Return the (x, y) coordinate for the center point of the cell that contains the specified text.  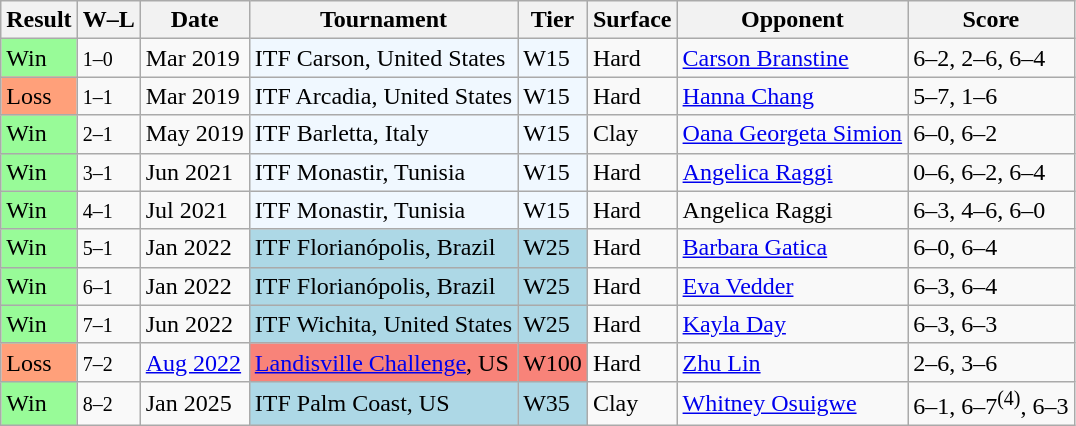
Eva Vedder (792, 286)
2–1 (108, 134)
6–0, 6–2 (991, 134)
2–6, 3–6 (991, 362)
6–3, 6–4 (991, 286)
ITF Wichita, United States (383, 324)
Carson Branstine (792, 58)
Barbara Gatica (792, 248)
Surface (632, 20)
Tier (553, 20)
Hanna Chang (792, 96)
ITF Carson, United States (383, 58)
0–6, 6–2, 6–4 (991, 172)
6–3, 6–3 (991, 324)
Jan 2025 (194, 404)
5–7, 1–6 (991, 96)
Zhu Lin (792, 362)
7–1 (108, 324)
Result (39, 20)
Whitney Osuigwe (792, 404)
W35 (553, 404)
1–0 (108, 58)
Kayla Day (792, 324)
6–1, 6–7(4), 6–3 (991, 404)
1–1 (108, 96)
8–2 (108, 404)
ITF Barletta, Italy (383, 134)
Jul 2021 (194, 210)
5–1 (108, 248)
Tournament (383, 20)
3–1 (108, 172)
7–2 (108, 362)
May 2019 (194, 134)
Score (991, 20)
W–L (108, 20)
6–3, 4–6, 6–0 (991, 210)
ITF Palm Coast, US (383, 404)
ITF Arcadia, United States (383, 96)
W100 (553, 362)
Aug 2022 (194, 362)
Landisville Challenge, US (383, 362)
4–1 (108, 210)
6–1 (108, 286)
Jun 2021 (194, 172)
Opponent (792, 20)
Jun 2022 (194, 324)
Date (194, 20)
Oana Georgeta Simion (792, 134)
6–0, 6–4 (991, 248)
6–2, 2–6, 6–4 (991, 58)
